Return (x, y) of the center of cell containing provided text 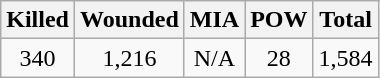
Wounded (129, 20)
1,584 (346, 58)
MIA (214, 20)
340 (38, 58)
Total (346, 20)
Killed (38, 20)
N/A (214, 58)
POW (279, 20)
28 (279, 58)
1,216 (129, 58)
